Locate the cell with the specified text and output its (x, y) center coordinate. 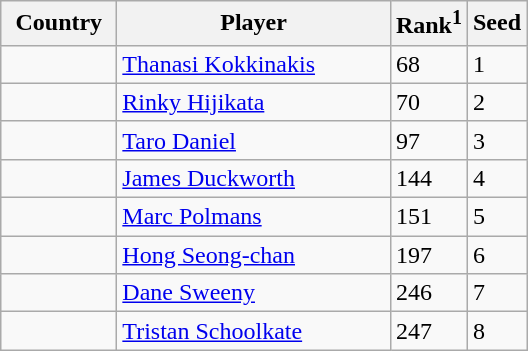
Dane Sweeny (254, 293)
James Duckworth (254, 178)
246 (428, 293)
5 (496, 217)
Thanasi Kokkinakis (254, 64)
Tristan Schoolkate (254, 331)
3 (496, 140)
4 (496, 178)
2 (496, 102)
144 (428, 178)
Taro Daniel (254, 140)
8 (496, 331)
247 (428, 331)
Marc Polmans (254, 217)
70 (428, 102)
197 (428, 255)
Player (254, 24)
Hong Seong-chan (254, 255)
Country (59, 24)
Seed (496, 24)
Rank1 (428, 24)
68 (428, 64)
151 (428, 217)
6 (496, 255)
97 (428, 140)
1 (496, 64)
Rinky Hijikata (254, 102)
7 (496, 293)
